Capture the cell that displays the provided text and extract its (x, y) central coordinate. 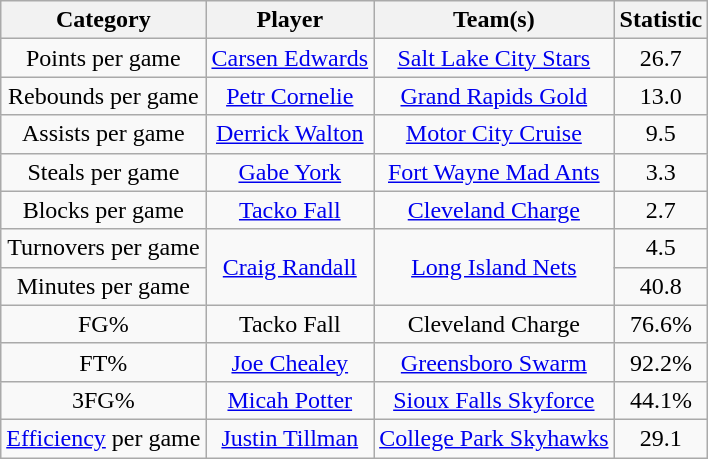
Player (290, 20)
3FG% (104, 400)
Blocks per game (104, 210)
Minutes per game (104, 286)
FG% (104, 324)
Efficiency per game (104, 438)
76.6% (661, 324)
3.3 (661, 172)
Motor City Cruise (494, 134)
29.1 (661, 438)
40.8 (661, 286)
Salt Lake City Stars (494, 58)
FT% (104, 362)
Grand Rapids Gold (494, 96)
Greensboro Swarm (494, 362)
Craig Randall (290, 267)
Justin Tillman (290, 438)
Gabe York (290, 172)
Rebounds per game (104, 96)
Long Island Nets (494, 267)
92.2% (661, 362)
9.5 (661, 134)
Fort Wayne Mad Ants (494, 172)
44.1% (661, 400)
13.0 (661, 96)
26.7 (661, 58)
Petr Cornelie (290, 96)
Micah Potter (290, 400)
Assists per game (104, 134)
Steals per game (104, 172)
Derrick Walton (290, 134)
Turnovers per game (104, 248)
Points per game (104, 58)
Joe Chealey (290, 362)
4.5 (661, 248)
Category (104, 20)
Team(s) (494, 20)
2.7 (661, 210)
Statistic (661, 20)
College Park Skyhawks (494, 438)
Carsen Edwards (290, 58)
Sioux Falls Skyforce (494, 400)
